Scan for the cell matching the given text and deliver its (x, y) coordinate at center. 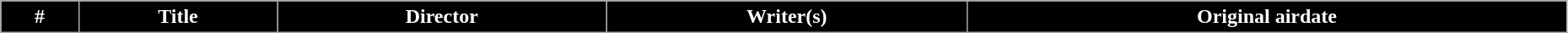
Title (177, 17)
Original airdate (1267, 17)
Director (442, 17)
Writer(s) (787, 17)
# (40, 17)
